Extract the [x, y] coordinate from the center of the cell holding the provided text.  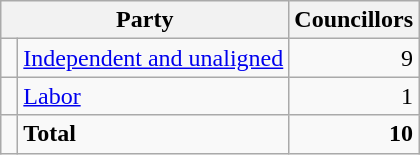
1 [354, 96]
10 [354, 134]
Councillors [354, 20]
9 [354, 58]
Total [154, 134]
Independent and unaligned [154, 58]
Party [145, 20]
Labor [154, 96]
